Extract the (X, Y) coordinate from the center of the cell holding the provided text.  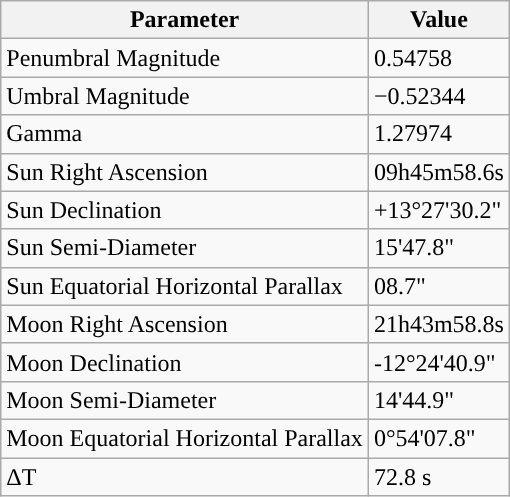
Moon Semi-Diameter (185, 400)
14'44.9" (438, 400)
0.54758 (438, 58)
Umbral Magnitude (185, 96)
Parameter (185, 20)
+13°27'30.2" (438, 210)
−0.52344 (438, 96)
09h45m58.6s (438, 172)
Sun Semi-Diameter (185, 248)
15'47.8" (438, 248)
ΔT (185, 477)
1.27974 (438, 134)
Sun Declination (185, 210)
Moon Right Ascension (185, 324)
Moon Declination (185, 362)
0°54'07.8" (438, 438)
Value (438, 20)
08.7" (438, 286)
Moon Equatorial Horizontal Parallax (185, 438)
Gamma (185, 134)
72.8 s (438, 477)
21h43m58.8s (438, 324)
-12°24'40.9" (438, 362)
Sun Equatorial Horizontal Parallax (185, 286)
Sun Right Ascension (185, 172)
Penumbral Magnitude (185, 58)
